Return the (x, y) coordinate for the center point of the cell that contains the specified text.  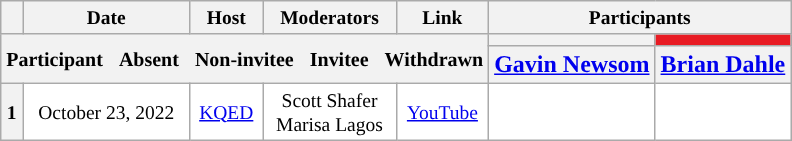
October 23, 2022 (106, 112)
Participants (640, 18)
Gavin Newsom (572, 64)
Host (226, 18)
KQED (226, 112)
YouTube (442, 112)
Brian Dahle (723, 64)
1 (12, 112)
Participant Absent Non-invitee Invitee Withdrawn (245, 58)
Date (106, 18)
Link (442, 18)
Moderators (330, 18)
Scott Shafer Marisa Lagos (330, 112)
